Find where the given text appears and provide that cell's center as (X, Y) coordinate. 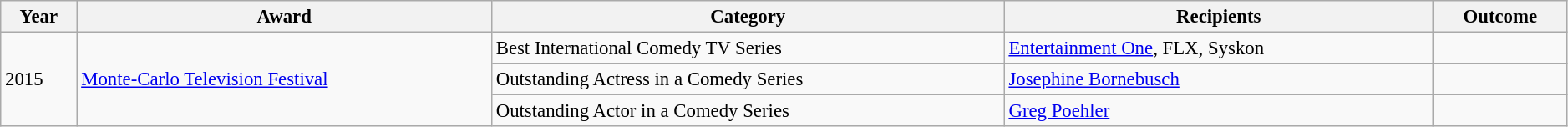
Year (38, 17)
Josephine Bornebusch (1218, 79)
Entertainment One, FLX, Syskon (1218, 48)
Best International Comedy TV Series (748, 48)
Outstanding Actress in a Comedy Series (748, 79)
Outstanding Actor in a Comedy Series (748, 111)
Award (284, 17)
Greg Poehler (1218, 111)
Category (748, 17)
Outcome (1500, 17)
Monte-Carlo Television Festival (284, 80)
Recipients (1218, 17)
2015 (38, 80)
